Find where the given text appears and provide that cell's center as [X, Y] coordinate. 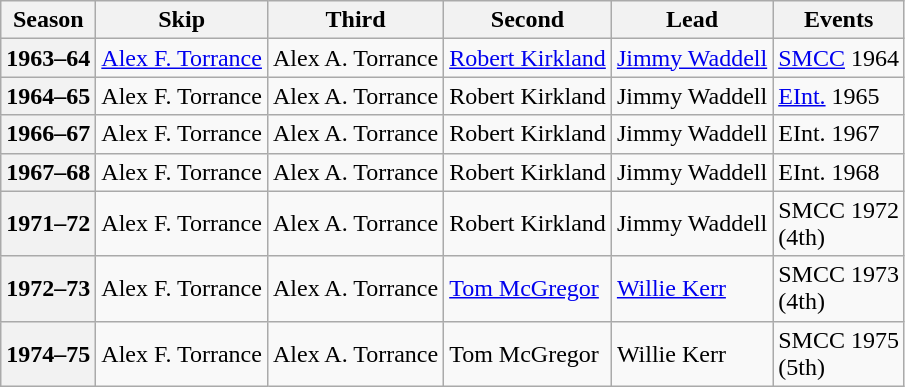
Second [528, 20]
SMCC 1973 (4th) [839, 288]
EInt. 1967 [839, 134]
1967–68 [48, 172]
1972–73 [48, 288]
1966–67 [48, 134]
1963–64 [48, 58]
1964–65 [48, 96]
EInt. 1965 [839, 96]
1974–75 [48, 354]
SMCC 1975 (5th) [839, 354]
SMCC 1964 [839, 58]
Season [48, 20]
Lead [692, 20]
Third [355, 20]
1971–72 [48, 224]
EInt. 1968 [839, 172]
SMCC 1972 (4th) [839, 224]
Events [839, 20]
Skip [182, 20]
